Extract the (X, Y) coordinate from the center of the cell holding the provided text.  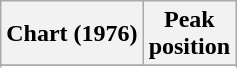
Peakposition (189, 34)
Chart (1976) (72, 34)
